From the cell containing the given text, extract its center point as [x, y] coordinate. 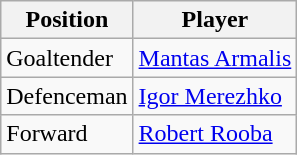
Mantas Armalis [215, 58]
Robert Rooba [215, 134]
Goaltender [67, 58]
Igor Merezhko [215, 96]
Defenceman [67, 96]
Player [215, 20]
Forward [67, 134]
Position [67, 20]
